Detect which cell encompasses the target text, then output its [X, Y] center coordinate. 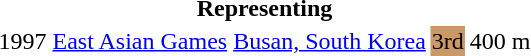
East Asian Games [140, 41]
Busan, South Korea [330, 41]
3rd [448, 41]
